Extract the (x, y) coordinate from the center of the cell holding the provided text.  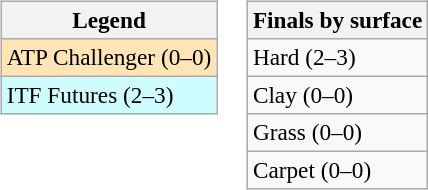
ATP Challenger (0–0) (108, 57)
Carpet (0–0) (337, 171)
Finals by surface (337, 20)
ITF Futures (2–3) (108, 95)
Hard (2–3) (337, 57)
Clay (0–0) (337, 95)
Grass (0–0) (337, 133)
Legend (108, 20)
